Return (x, y) of the center of cell containing provided text 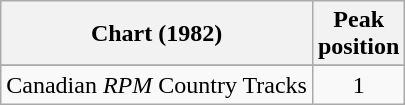
Peakposition (358, 34)
Canadian RPM Country Tracks (157, 85)
Chart (1982) (157, 34)
1 (358, 85)
